Output the [x, y] coordinate of the center of the cell containing the given text.  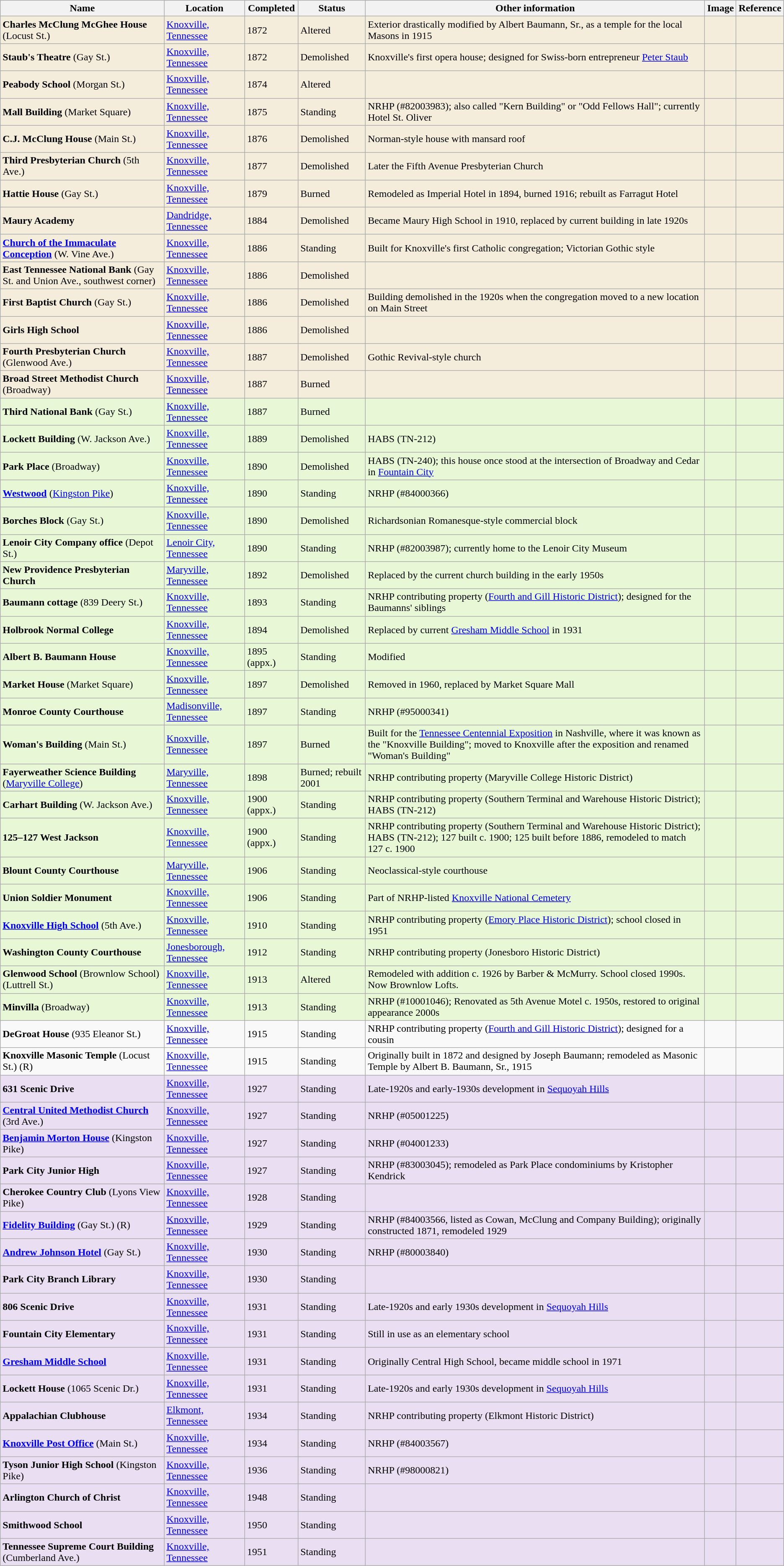
First Baptist Church (Gay St.) [82, 303]
1889 [271, 439]
Hattie House (Gay St.) [82, 194]
Girls High School [82, 329]
Gresham Middle School [82, 1361]
Status [332, 8]
HABS (TN-212) [535, 439]
NRHP contributing property (Fourth and Gill Historic District); designed for a cousin [535, 1034]
NRHP (#84003567) [535, 1443]
Completed [271, 8]
Modified [535, 657]
Woman's Building (Main St.) [82, 744]
Benjamin Morton House (Kingston Pike) [82, 1143]
Andrew Johnson Hotel (Gay St.) [82, 1252]
Lockett House (1065 Scenic Dr.) [82, 1389]
NRHP (#05001225) [535, 1116]
Knoxville Masonic Temple (Locust St.) (R) [82, 1061]
Fayerweather Science Building (Maryville College) [82, 777]
Glenwood School (Brownlow School) (Luttrell St.) [82, 980]
Elkmont, Tennessee [204, 1416]
Building demolished in the 1920s when the congregation moved to a new location on Main Street [535, 303]
Removed in 1960, replaced by Market Square Mall [535, 684]
NRHP contributing property (Fourth and Gill Historic District); designed for the Baumanns' siblings [535, 603]
125–127 West Jackson [82, 838]
Knoxville's first opera house; designed for Swiss-born entrepreneur Peter Staub [535, 57]
Later the Fifth Avenue Presbyterian Church [535, 166]
1895 (appx.) [271, 657]
Fountain City Elementary [82, 1334]
Church of the Immaculate Conception (W. Vine Ave.) [82, 248]
Broad Street Methodist Church (Broadway) [82, 385]
Central United Methodist Church (3rd Ave.) [82, 1116]
Monroe County Courthouse [82, 712]
Replaced by the current church building in the early 1950s [535, 575]
Smithwood School [82, 1525]
Lenoir City Company office (Depot St.) [82, 548]
Knoxville High School (5th Ave.) [82, 925]
Built for Knoxville's first Catholic congregation; Victorian Gothic style [535, 248]
New Providence Presbyterian Church [82, 575]
Originally built in 1872 and designed by Joseph Baumann; remodeled as Masonic Temple by Albert B. Baumann, Sr., 1915 [535, 1061]
Fidelity Building (Gay St.) (R) [82, 1224]
Neoclassical-style courthouse [535, 871]
Name [82, 8]
NRHP (#83003045); remodeled as Park Place condominiums by Kristopher Kendrick [535, 1170]
NRHP contributing property (Maryville College Historic District) [535, 777]
Staub's Theatre (Gay St.) [82, 57]
Replaced by current Gresham Middle School in 1931 [535, 629]
Norman-style house with mansard roof [535, 139]
Maury Academy [82, 220]
Dandridge, Tennessee [204, 220]
Became Maury High School in 1910, replaced by current building in late 1920s [535, 220]
Burned; rebuilt 2001 [332, 777]
HABS (TN-240); this house once stood at the intersection of Broadway and Cedar in Fountain City [535, 466]
NRHP contributing property (Jonesboro Historic District) [535, 952]
Still in use as an elementary school [535, 1334]
Jonesborough, Tennessee [204, 952]
1894 [271, 629]
Borches Block (Gay St.) [82, 520]
1879 [271, 194]
1874 [271, 85]
Cherokee Country Club (Lyons View Pike) [82, 1198]
1936 [271, 1470]
Fourth Presbyterian Church (Glenwood Ave.) [82, 357]
NRHP (#95000341) [535, 712]
1898 [271, 777]
Arlington Church of Christ [82, 1498]
Reference [760, 8]
1948 [271, 1498]
Albert B. Baumann House [82, 657]
NRHP contributing property (Southern Terminal and Warehouse Historic District); HABS (TN-212) [535, 805]
Lockett Building (W. Jackson Ave.) [82, 439]
Richardsonian Romanesque-style commercial block [535, 520]
NRHP (#84000366) [535, 494]
Carhart Building (W. Jackson Ave.) [82, 805]
Remodeled as Imperial Hotel in 1894, burned 1916; rebuilt as Farragut Hotel [535, 194]
631 Scenic Drive [82, 1089]
1876 [271, 139]
NRHP (#84003566, listed as Cowan, McClung and Company Building); originally constructed 1871, remodeled 1929 [535, 1224]
Westwood (Kingston Pike) [82, 494]
1928 [271, 1198]
1884 [271, 220]
Late-1920s and early-1930s development in Sequoyah Hills [535, 1089]
Exterior drastically modified by Albert Baumann, Sr., as a temple for the local Masons in 1915 [535, 30]
Part of NRHP-listed Knoxville National Cemetery [535, 898]
Third National Bank (Gay St.) [82, 412]
1893 [271, 603]
806 Scenic Drive [82, 1307]
Holbrook Normal College [82, 629]
Tennessee Supreme Court Building (Cumberland Ave.) [82, 1552]
Image [720, 8]
Remodeled with addition c. 1926 by Barber & McMurry. School closed 1990s. Now Brownlow Lofts. [535, 980]
Knoxville Post Office (Main St.) [82, 1443]
1951 [271, 1552]
Charles McClung McGhee House (Locust St.) [82, 30]
1912 [271, 952]
C.J. McClung House (Main St.) [82, 139]
East Tennessee National Bank (Gay St. and Union Ave., southwest corner) [82, 275]
NRHP (#82003983); also called "Kern Building" or "Odd Fellows Hall"; currently Hotel St. Oliver [535, 111]
1929 [271, 1224]
Third Presbyterian Church (5th Ave.) [82, 166]
Park Place (Broadway) [82, 466]
1892 [271, 575]
Union Soldier Monument [82, 898]
NRHP (#10001046); Renovated as 5th Avenue Motel c. 1950s, restored to original appearance 2000s [535, 1007]
Washington County Courthouse [82, 952]
1877 [271, 166]
Appalachian Clubhouse [82, 1416]
Location [204, 8]
1875 [271, 111]
Blount County Courthouse [82, 871]
Park City Junior High [82, 1170]
Originally Central High School, became middle school in 1971 [535, 1361]
Other information [535, 8]
NRHP (#04001233) [535, 1143]
Madisonville, Tennessee [204, 712]
NRHP contributing property (Emory Place Historic District); school closed in 1951 [535, 925]
NRHP contributing property (Elkmont Historic District) [535, 1416]
Market House (Market Square) [82, 684]
NRHP (#98000821) [535, 1470]
NRHP (#80003840) [535, 1252]
Park City Branch Library [82, 1280]
Tyson Junior High School (Kingston Pike) [82, 1470]
1950 [271, 1525]
DeGroat House (935 Eleanor St.) [82, 1034]
Baumann cottage (839 Deery St.) [82, 603]
Mall Building (Market Square) [82, 111]
Gothic Revival-style church [535, 357]
Peabody School (Morgan St.) [82, 85]
1910 [271, 925]
Lenoir City, Tennessee [204, 548]
NRHP (#82003987); currently home to the Lenoir City Museum [535, 548]
Minvilla (Broadway) [82, 1007]
